Find where the given text appears and provide that cell's center as (X, Y) coordinate. 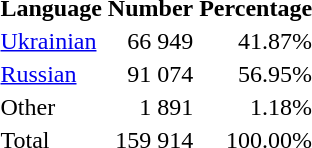
91 074 (150, 74)
66 949 (150, 41)
1 891 (150, 107)
